Capture the cell that displays the provided text and extract its [x, y] central coordinate. 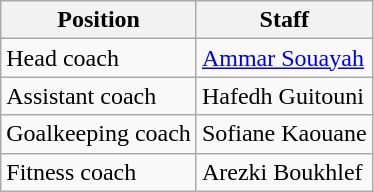
Fitness coach [99, 172]
Hafedh Guitouni [284, 96]
Goalkeeping coach [99, 134]
Head coach [99, 58]
Position [99, 20]
Assistant coach [99, 96]
Staff [284, 20]
Arezki Boukhlef [284, 172]
Sofiane Kaouane [284, 134]
Ammar Souayah [284, 58]
